Output the (x, y) coordinate of the center of the cell containing the given text.  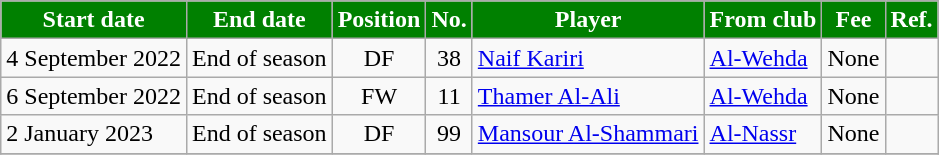
From club (763, 20)
Start date (94, 20)
Position (379, 20)
2 January 2023 (94, 134)
End date (259, 20)
Ref. (912, 20)
Fee (854, 20)
Player (588, 20)
Thamer Al-Ali (588, 96)
Naif Kariri (588, 58)
99 (449, 134)
Al-Nassr (763, 134)
38 (449, 58)
Mansour Al-Shammari (588, 134)
11 (449, 96)
FW (379, 96)
6 September 2022 (94, 96)
No. (449, 20)
4 September 2022 (94, 58)
